Extract the (X, Y) coordinate from the center of the cell holding the provided text.  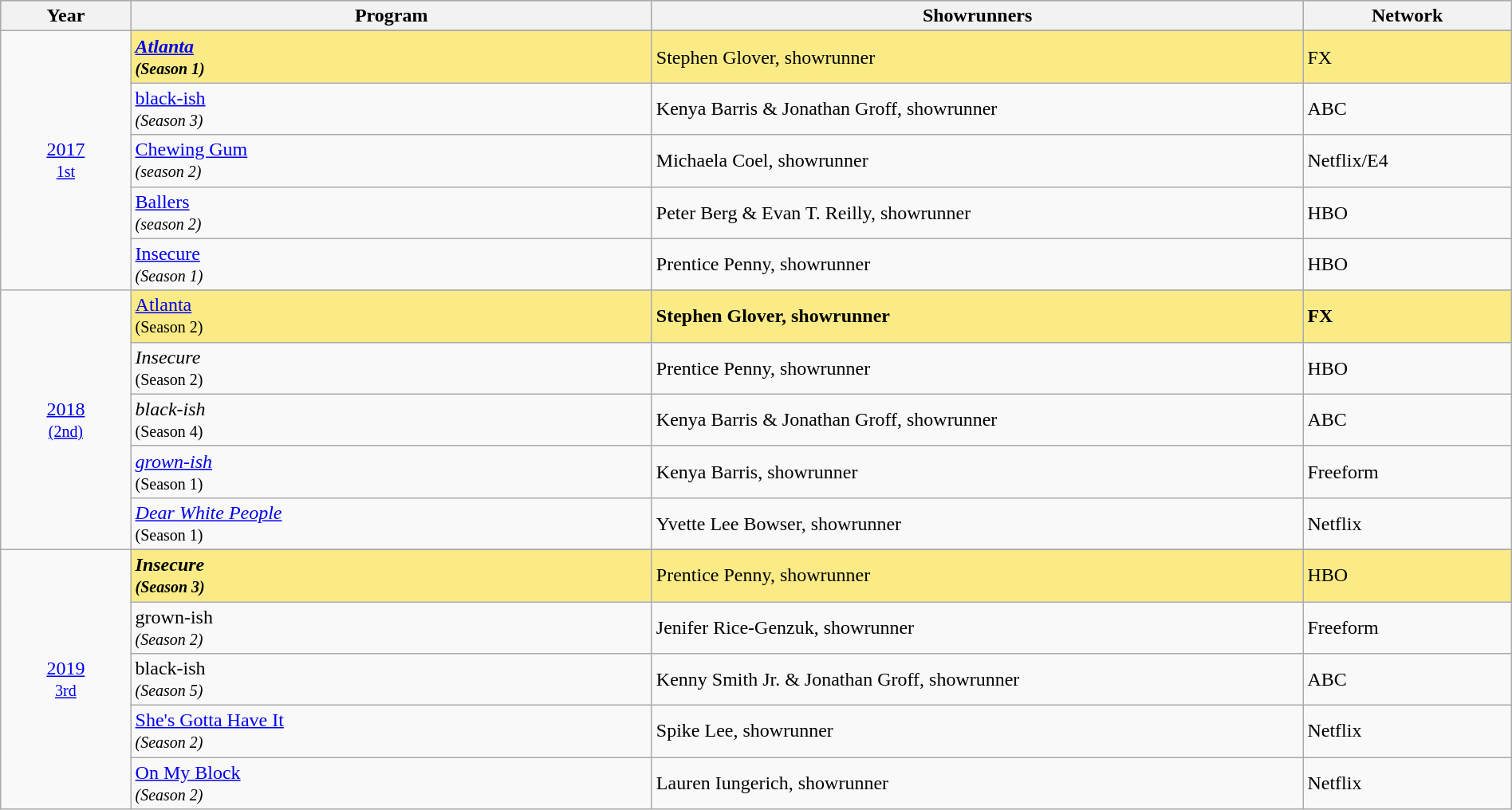
Yvette Lee Bowser, showrunner (978, 523)
grown-ish(Season 2) (391, 627)
Spike Lee, showrunner (978, 732)
Lauren Iungerich, showrunner (978, 783)
grown-ish(Season 1) (391, 472)
Insecure(Season 3) (391, 576)
Atlanta(Season 1) (391, 57)
Kenny Smith Jr. & Jonathan Groff, showrunner (978, 679)
Insecure(Season 1) (391, 265)
20193rd (65, 679)
Year (65, 16)
Network (1407, 16)
On My Block(Season 2) (391, 783)
black-ish(Season 3) (391, 108)
Dear White People(Season 1) (391, 523)
Insecure(Season 2) (391, 368)
black-ish(Season 5) (391, 679)
Peter Berg & Evan T. Reilly, showrunner (978, 212)
Michaela Coel, showrunner (978, 161)
Jenifer Rice-Genzuk, showrunner (978, 627)
Chewing Gum(season 2) (391, 161)
Ballers(season 2) (391, 212)
black-ish(Season 4) (391, 419)
Program (391, 16)
Kenya Barris, showrunner (978, 472)
2018(2nd) (65, 419)
Netflix/E4 (1407, 161)
She's Gotta Have It(Season 2) (391, 732)
20171st (65, 161)
Showrunners (978, 16)
Atlanta(Season 2) (391, 316)
